Locate the cell with the specified text and output its [x, y] center coordinate. 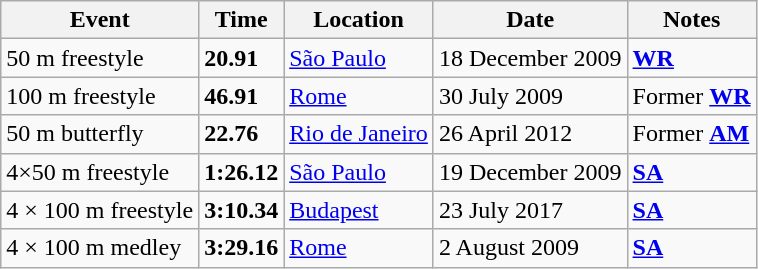
4 × 100 m freestyle [100, 210]
Former AM [692, 134]
Time [242, 20]
50 m butterfly [100, 134]
30 July 2009 [530, 96]
20.91 [242, 58]
19 December 2009 [530, 172]
Former WR [692, 96]
WR [692, 58]
18 December 2009 [530, 58]
Rio de Janeiro [359, 134]
Date [530, 20]
Budapest [359, 210]
100 m freestyle [100, 96]
3:10.34 [242, 210]
Notes [692, 20]
4×50 m freestyle [100, 172]
2 August 2009 [530, 248]
Location [359, 20]
22.76 [242, 134]
3:29.16 [242, 248]
4 × 100 m medley [100, 248]
26 April 2012 [530, 134]
46.91 [242, 96]
Event [100, 20]
1:26.12 [242, 172]
50 m freestyle [100, 58]
23 July 2017 [530, 210]
